Search for the cell housing the specified text and yield its [X, Y] center coordinate. 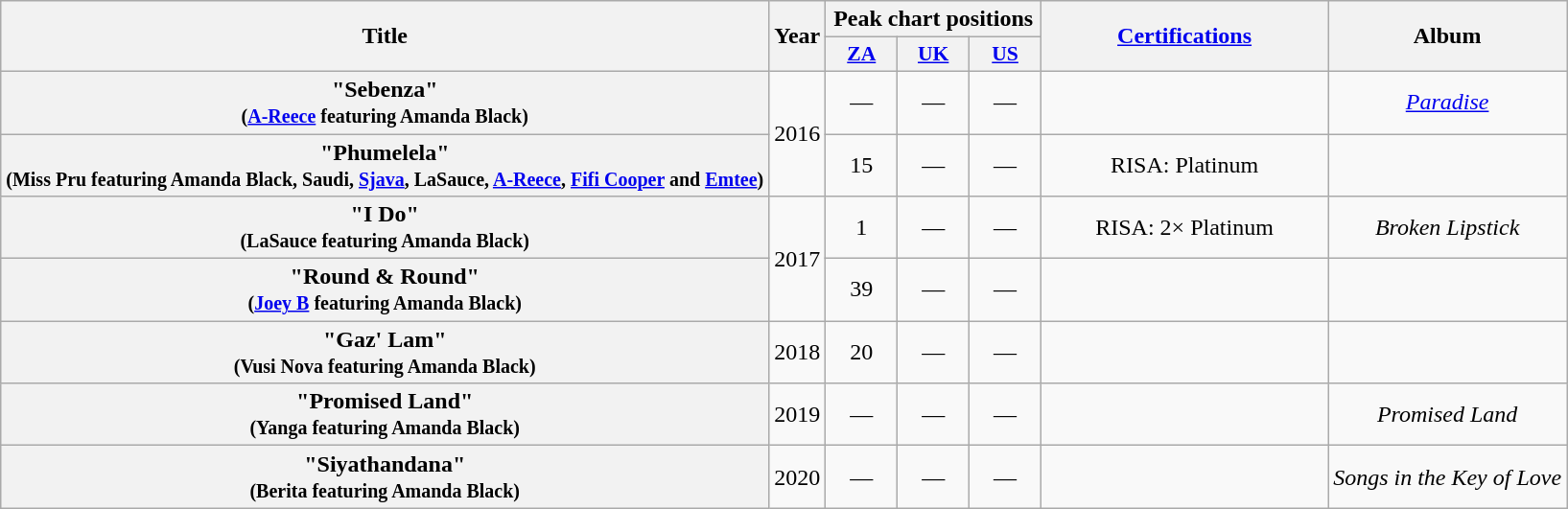
Title [386, 36]
US [1005, 55]
Promised Land [1448, 414]
20 [861, 353]
Album [1448, 36]
ZA [861, 55]
2020 [798, 477]
Peak chart positions [934, 19]
15 [861, 165]
Certifications [1185, 36]
Broken Lipstick [1448, 228]
Year [798, 36]
"Promised Land"(Yanga featuring Amanda Black) [386, 414]
Songs in the Key of Love [1448, 477]
RISA: 2× Platinum [1185, 228]
39 [861, 289]
"Phumelela"(Miss Pru featuring Amanda Black, Saudi, Sjava, LaSauce, A-Reece, Fifi Cooper and Emtee) [386, 165]
2019 [798, 414]
"Round & Round"(Joey B featuring Amanda Black) [386, 289]
2017 [798, 259]
2016 [798, 133]
"Gaz' Lam"(Vusi Nova featuring Amanda Black) [386, 353]
UK [934, 55]
1 [861, 228]
Paradise [1448, 102]
"Sebenza"(A-Reece featuring Amanda Black) [386, 102]
2018 [798, 353]
"I Do"(LaSauce featuring Amanda Black) [386, 228]
RISA: Platinum [1185, 165]
"Siyathandana"(Berita featuring Amanda Black) [386, 477]
